Extract the [X, Y] coordinate from the center of the cell holding the provided text.  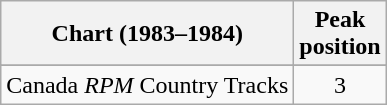
Canada RPM Country Tracks [148, 85]
Peakposition [340, 34]
3 [340, 85]
Chart (1983–1984) [148, 34]
